Scan for the cell matching the given text and deliver its (x, y) coordinate at center. 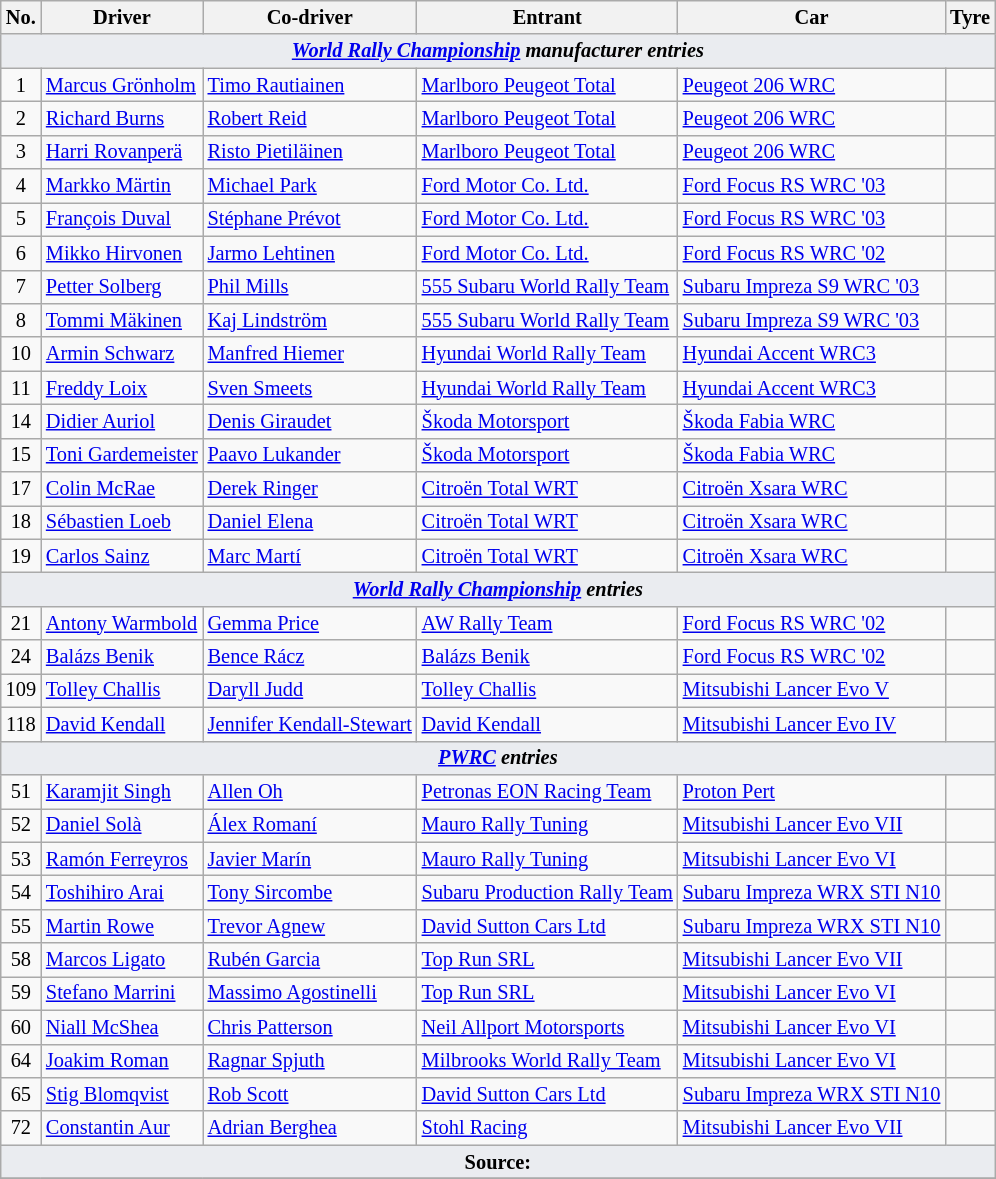
Javier Marín (310, 859)
Constantin Aur (122, 1128)
Jennifer Kendall-Stewart (310, 724)
109 (21, 690)
Derek Ringer (310, 489)
21 (21, 623)
60 (21, 1027)
Adrian Berghea (310, 1128)
AW Rally Team (548, 623)
55 (21, 926)
2 (21, 118)
Karamjit Singh (122, 791)
Petter Solberg (122, 287)
Timo Rautiainen (310, 85)
Allen Oh (310, 791)
Robert Reid (310, 118)
65 (21, 1094)
10 (21, 354)
Denis Giraudet (310, 421)
Entrant (548, 17)
51 (21, 791)
Petronas EON Racing Team (548, 791)
Car (812, 17)
Toni Gardemeister (122, 455)
1 (21, 85)
World Rally Championship manufacturer entries (498, 51)
52 (21, 825)
Álex Romaní (310, 825)
Tommi Mäkinen (122, 320)
Subaru Production Rally Team (548, 892)
Chris Patterson (310, 1027)
Sébastien Loeb (122, 522)
Daniel Elena (310, 522)
Marc Martí (310, 556)
Joakim Roman (122, 1061)
11 (21, 388)
17 (21, 489)
Co-driver (310, 17)
Rob Scott (310, 1094)
Bence Rácz (310, 657)
Ramón Ferreyros (122, 859)
World Rally Championship entries (498, 589)
Kaj Lindström (310, 320)
Mikko Hirvonen (122, 253)
Stefano Marrini (122, 993)
Stig Blomqvist (122, 1094)
Milbrooks World Rally Team (548, 1061)
8 (21, 320)
4 (21, 186)
Tony Sircombe (310, 892)
59 (21, 993)
Colin McRae (122, 489)
François Duval (122, 219)
No. (21, 17)
6 (21, 253)
Carlos Sainz (122, 556)
15 (21, 455)
3 (21, 152)
Marcos Ligato (122, 960)
Antony Warmbold (122, 623)
Source: (498, 1162)
Armin Schwarz (122, 354)
5 (21, 219)
Marcus Grönholm (122, 85)
Niall McShea (122, 1027)
Jarmo Lehtinen (310, 253)
Driver (122, 17)
64 (21, 1061)
PWRC entries (498, 758)
Mitsubishi Lancer Evo IV (812, 724)
Martin Rowe (122, 926)
Markko Märtin (122, 186)
Gemma Price (310, 623)
7 (21, 287)
Stéphane Prévot (310, 219)
Trevor Agnew (310, 926)
Freddy Loix (122, 388)
Toshihiro Arai (122, 892)
72 (21, 1128)
Richard Burns (122, 118)
24 (21, 657)
19 (21, 556)
54 (21, 892)
Neil Allport Motorsports (548, 1027)
Daryll Judd (310, 690)
Manfred Hiemer (310, 354)
Phil Mills (310, 287)
Sven Smeets (310, 388)
Daniel Solà (122, 825)
Rubén Garcia (310, 960)
Stohl Racing (548, 1128)
Harri Rovanperä (122, 152)
Proton Pert (812, 791)
Risto Pietiläinen (310, 152)
118 (21, 724)
Michael Park (310, 186)
Ragnar Spjuth (310, 1061)
Mitsubishi Lancer Evo V (812, 690)
18 (21, 522)
Massimo Agostinelli (310, 993)
Paavo Lukander (310, 455)
58 (21, 960)
Tyre (970, 17)
53 (21, 859)
Didier Auriol (122, 421)
14 (21, 421)
